Find where the given text appears and provide that cell's center as [x, y] coordinate. 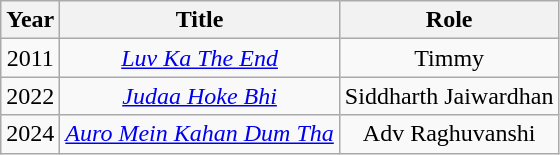
Siddharth Jaiwardhan [449, 96]
Title [200, 20]
Timmy [449, 58]
Adv Raghuvanshi [449, 134]
Luv Ka The End [200, 58]
Auro Mein Kahan Dum Tha [200, 134]
2011 [30, 58]
2022 [30, 96]
Year [30, 20]
Role [449, 20]
Judaa Hoke Bhi [200, 96]
2024 [30, 134]
